For the text-containing cell, return its midpoint in (X, Y) coordinate format. 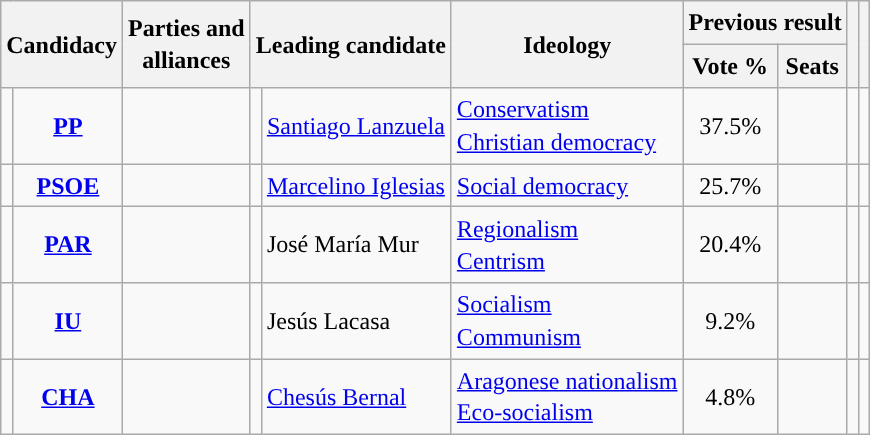
IU (68, 321)
Marcelino Iglesias (356, 186)
25.7% (730, 186)
Jesús Lacasa (356, 321)
Aragonese nationalismEco-socialism (567, 397)
4.8% (730, 397)
RegionalismCentrism (567, 245)
José María Mur (356, 245)
Seats (812, 66)
SocialismCommunism (567, 321)
Social democracy (567, 186)
CHA (68, 397)
ConservatismChristian democracy (567, 126)
Chesús Bernal (356, 397)
9.2% (730, 321)
37.5% (730, 126)
Vote % (730, 66)
Parties andalliances (187, 44)
Ideology (567, 44)
Santiago Lanzuela (356, 126)
PSOE (68, 186)
Leading candidate (350, 44)
PAR (68, 245)
20.4% (730, 245)
Candidacy (62, 44)
PP (68, 126)
Previous result (765, 22)
